From the cell containing the given text, extract its center point as [x, y] coordinate. 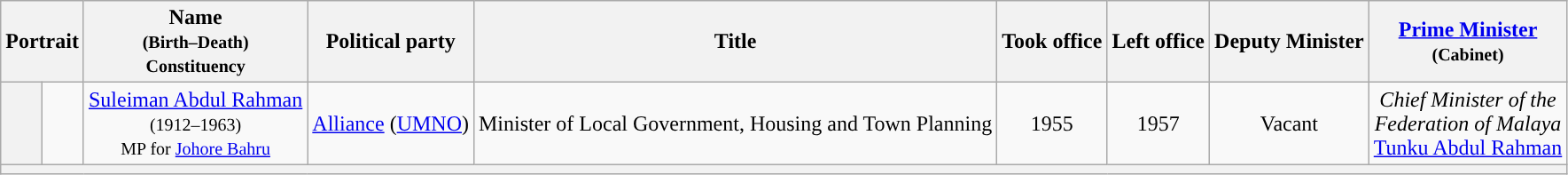
Name(Birth–Death)Constituency [195, 42]
Suleiman Abdul Rahman(1912–1963)MP for Johore Bahru [195, 123]
Vacant [1290, 123]
Minister of Local Government, Housing and Town Planning [735, 123]
Deputy Minister [1290, 42]
Title [735, 42]
Left office [1158, 42]
Chief Minister of the Federation of MalayaTunku Abdul Rahman [1468, 123]
1955 [1052, 123]
1957 [1158, 123]
Alliance (UMNO) [391, 123]
Political party [391, 42]
Prime Minister(Cabinet) [1468, 42]
Took office [1052, 42]
Portrait [43, 42]
